Return (X, Y) of the center of cell containing provided text 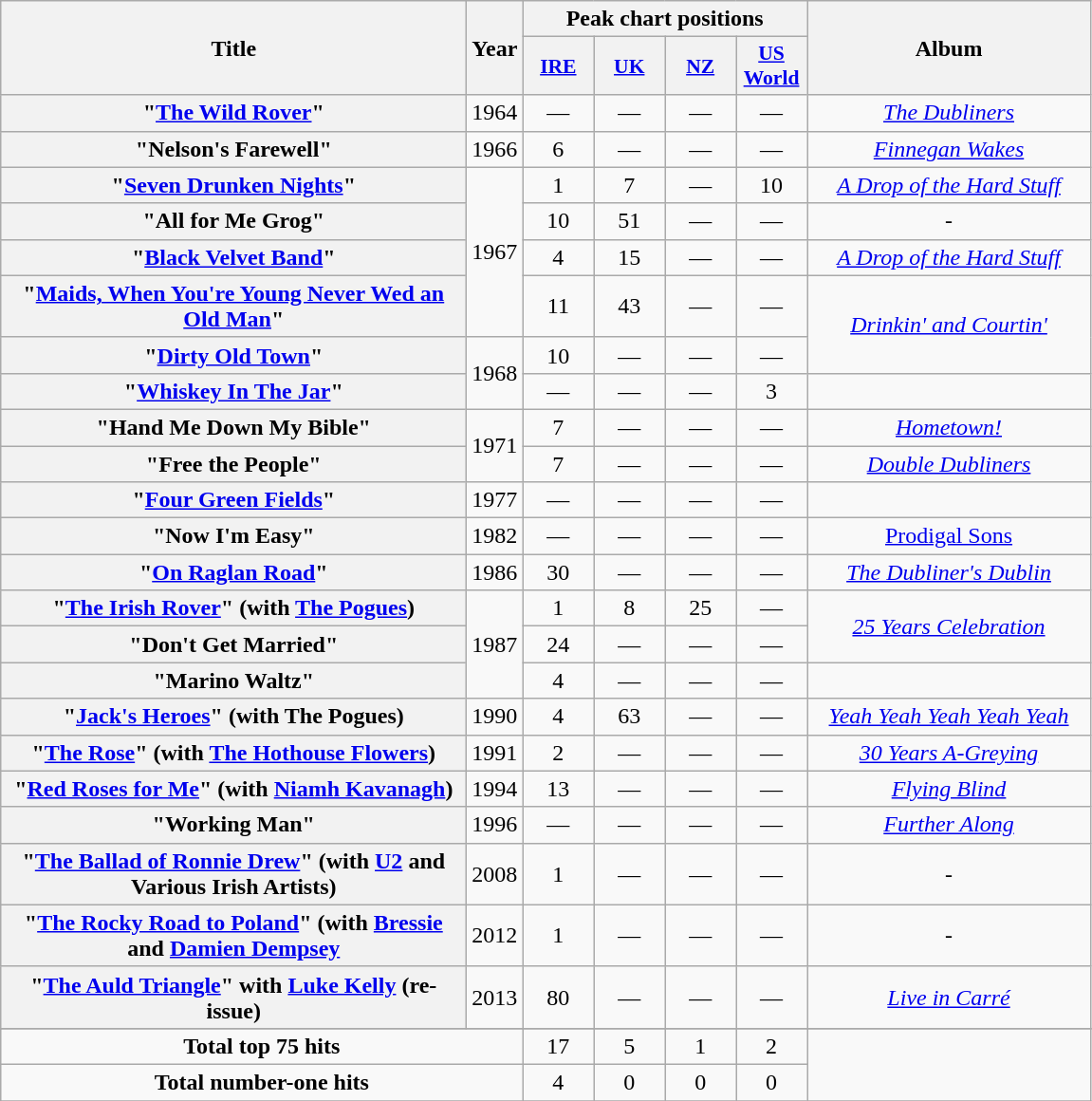
Further Along (949, 825)
11 (558, 306)
The Dubliners (949, 113)
"Nelson's Farewell" (233, 149)
Total top 75 hits (262, 1046)
Album (949, 47)
"Don't Get Married" (233, 644)
"Hand Me Down My Bible" (233, 427)
80 (558, 997)
"The Wild Rover" (233, 113)
Prodigal Sons (949, 536)
"Seven Drunken Nights" (233, 185)
Year (495, 47)
51 (630, 221)
1986 (495, 572)
Double Dubliners (949, 464)
"Now I'm Easy" (233, 536)
30 (558, 572)
25 Years Celebration (949, 626)
2012 (495, 936)
The Dubliner's Dublin (949, 572)
2008 (495, 873)
Finnegan Wakes (949, 149)
1996 (495, 825)
"Black Velvet Band" (233, 257)
Total number-one hits (262, 1082)
Flying Blind (949, 789)
US World (772, 66)
24 (558, 644)
25 (700, 608)
17 (558, 1046)
UK (630, 66)
1966 (495, 149)
"The Ballad of Ronnie Drew" (with U2 and Various Irish Artists) (233, 873)
"The Auld Triangle" with Luke Kelly (re-issue) (233, 997)
"The Rose" (with The Hothouse Flowers) (233, 753)
1994 (495, 789)
6 (558, 149)
30 Years A-Greying (949, 753)
1977 (495, 500)
IRE (558, 66)
8 (630, 608)
2013 (495, 997)
1991 (495, 753)
3 (772, 391)
"On Raglan Road" (233, 572)
NZ (700, 66)
"The Rocky Road to Poland" (with Bressie and Damien Dempsey (233, 936)
Peak chart positions (665, 19)
1967 (495, 252)
"Whiskey In The Jar" (233, 391)
"Free the People" (233, 464)
1968 (495, 373)
43 (630, 306)
"Red Roses for Me" (with Niamh Kavanagh) (233, 789)
1990 (495, 717)
"All for Me Grog" (233, 221)
"Maids, When You're Young Never Wed an Old Man" (233, 306)
Title (233, 47)
15 (630, 257)
1987 (495, 644)
"Marino Waltz" (233, 681)
1971 (495, 445)
"The Irish Rover" (with The Pogues) (233, 608)
Yeah Yeah Yeah Yeah Yeah (949, 717)
"Four Green Fields" (233, 500)
"Dirty Old Town" (233, 355)
13 (558, 789)
5 (630, 1046)
Hometown! (949, 427)
"Working Man" (233, 825)
1982 (495, 536)
1964 (495, 113)
Drinkin' and Courtin' (949, 325)
Live in Carré (949, 997)
63 (630, 717)
"Jack's Heroes" (with The Pogues) (233, 717)
